Scan for the cell matching the given text and deliver its (x, y) coordinate at center. 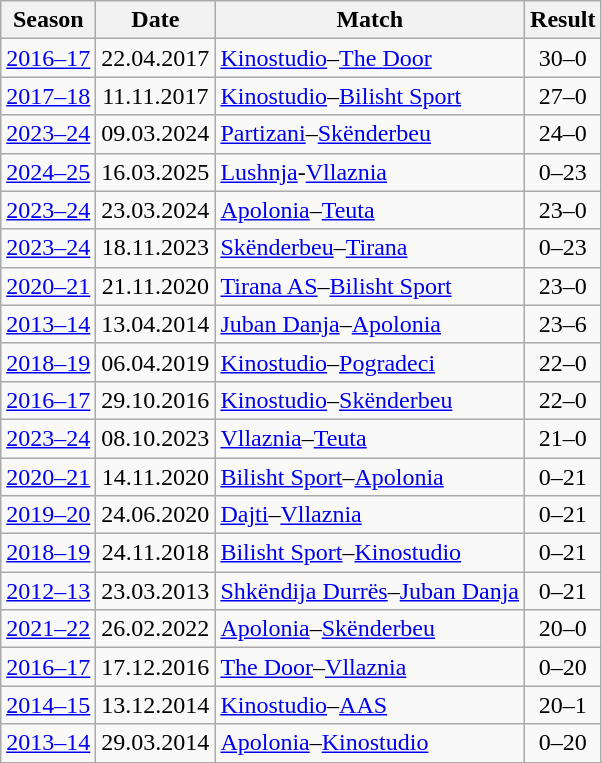
29.10.2016 (156, 400)
09.03.2024 (156, 134)
Bilisht Sport–Kinostudio (370, 553)
13.12.2014 (156, 705)
23.03.2024 (156, 210)
14.11.2020 (156, 477)
23–6 (563, 324)
2024–25 (48, 172)
2017–18 (48, 96)
Match (370, 20)
Result (563, 20)
Kinostudio–Pogradeci (370, 362)
Kinostudio–AAS (370, 705)
20–1 (563, 705)
Season (48, 20)
13.04.2014 (156, 324)
16.03.2025 (156, 172)
Dajti–Vllaznia (370, 515)
2021–22 (48, 629)
Skënderbeu–Tirana (370, 248)
24.06.2020 (156, 515)
Kinostudio–The Door (370, 58)
08.10.2023 (156, 438)
Date (156, 20)
The Door–Vllaznia (370, 667)
Partizani–Skënderbeu (370, 134)
21.11.2020 (156, 286)
Shkëndija Durrës–Juban Danja (370, 591)
Lushnja-Vllaznia (370, 172)
30–0 (563, 58)
29.03.2014 (156, 743)
Juban Danja–Apolonia (370, 324)
Apolonia–Skënderbeu (370, 629)
06.04.2019 (156, 362)
Apolonia–Teuta (370, 210)
Kinostudio–Bilisht Sport (370, 96)
27–0 (563, 96)
11.11.2017 (156, 96)
22.04.2017 (156, 58)
Apolonia–Kinostudio (370, 743)
21–0 (563, 438)
Kinostudio–Skënderbeu (370, 400)
2019–20 (48, 515)
18.11.2023 (156, 248)
2012–13 (48, 591)
17.12.2016 (156, 667)
Tirana AS–Bilisht Sport (370, 286)
26.02.2022 (156, 629)
23.03.2013 (156, 591)
Bilisht Sport–Apolonia (370, 477)
24.11.2018 (156, 553)
20–0 (563, 629)
24–0 (563, 134)
2014–15 (48, 705)
Vllaznia–Teuta (370, 438)
